Detect which cell encompasses the target text, then output its (X, Y) center coordinate. 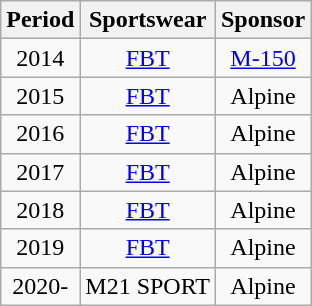
2017 (40, 172)
2020- (40, 286)
M21 SPORT (148, 286)
2016 (40, 134)
Sportswear (148, 20)
Period (40, 20)
2014 (40, 58)
2018 (40, 210)
2019 (40, 248)
Sponsor (262, 20)
M-150 (262, 58)
2015 (40, 96)
